Return the [X, Y] coordinate for the center point of the cell that contains the specified text.  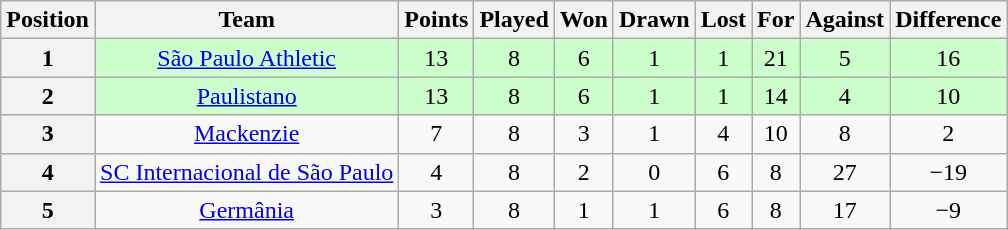
16 [948, 58]
−19 [948, 172]
21 [776, 58]
Points [436, 20]
For [776, 20]
Team [246, 20]
7 [436, 134]
Against [845, 20]
São Paulo Athletic [246, 58]
0 [654, 172]
17 [845, 210]
Played [514, 20]
Won [584, 20]
27 [845, 172]
Lost [723, 20]
Paulistano [246, 96]
Mackenzie [246, 134]
Germânia [246, 210]
SC Internacional de São Paulo [246, 172]
−9 [948, 210]
Drawn [654, 20]
14 [776, 96]
Position [48, 20]
Difference [948, 20]
